Identify which cell holds the provided text, then report its [x, y] central coordinate. 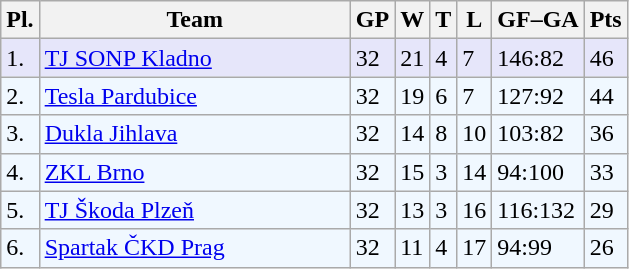
16 [474, 210]
116:132 [538, 210]
19 [412, 96]
Team [194, 20]
TJ SONP Kladno [194, 58]
3. [20, 134]
Tesla Pardubice [194, 96]
29 [606, 210]
ZKL Brno [194, 172]
17 [474, 248]
127:92 [538, 96]
36 [606, 134]
103:82 [538, 134]
W [412, 20]
Pts [606, 20]
GP [372, 20]
Spartak ČKD Prag [194, 248]
15 [412, 172]
21 [412, 58]
1. [20, 58]
13 [412, 210]
33 [606, 172]
Dukla Jihlava [194, 134]
5. [20, 210]
4. [20, 172]
6 [444, 96]
6. [20, 248]
8 [444, 134]
T [444, 20]
94:100 [538, 172]
44 [606, 96]
GF–GA [538, 20]
2. [20, 96]
46 [606, 58]
26 [606, 248]
146:82 [538, 58]
94:99 [538, 248]
L [474, 20]
10 [474, 134]
Pl. [20, 20]
11 [412, 248]
TJ Škoda Plzeň [194, 210]
